Identify which cell holds the provided text, then report its [x, y] central coordinate. 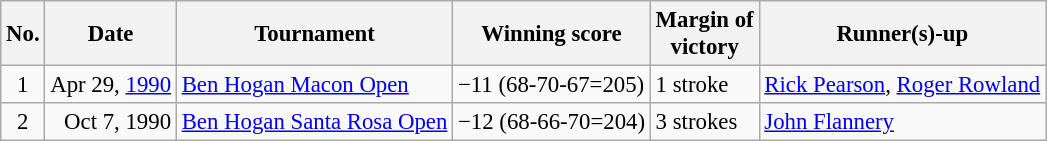
−11 (68-70-67=205) [552, 85]
Rick Pearson, Roger Rowland [902, 85]
−12 (68-66-70=204) [552, 122]
Winning score [552, 34]
No. [23, 34]
2 [23, 122]
John Flannery [902, 122]
Apr 29, 1990 [110, 85]
Ben Hogan Macon Open [314, 85]
3 strokes [704, 122]
Date [110, 34]
Tournament [314, 34]
Ben Hogan Santa Rosa Open [314, 122]
Oct 7, 1990 [110, 122]
1 stroke [704, 85]
Margin ofvictory [704, 34]
Runner(s)-up [902, 34]
1 [23, 85]
